Return [x, y] of the center of cell containing provided text 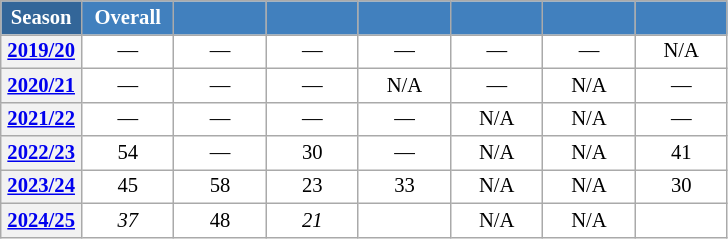
41 [681, 153]
2024/25 [42, 220]
54 [128, 153]
2023/24 [42, 186]
2022/23 [42, 153]
2021/22 [42, 119]
21 [312, 220]
Overall [128, 17]
48 [220, 220]
33 [404, 186]
45 [128, 186]
23 [312, 186]
58 [220, 186]
Season [42, 17]
37 [128, 220]
2020/21 [42, 85]
2019/20 [42, 51]
